Capture the cell that displays the provided text and extract its [x, y] central coordinate. 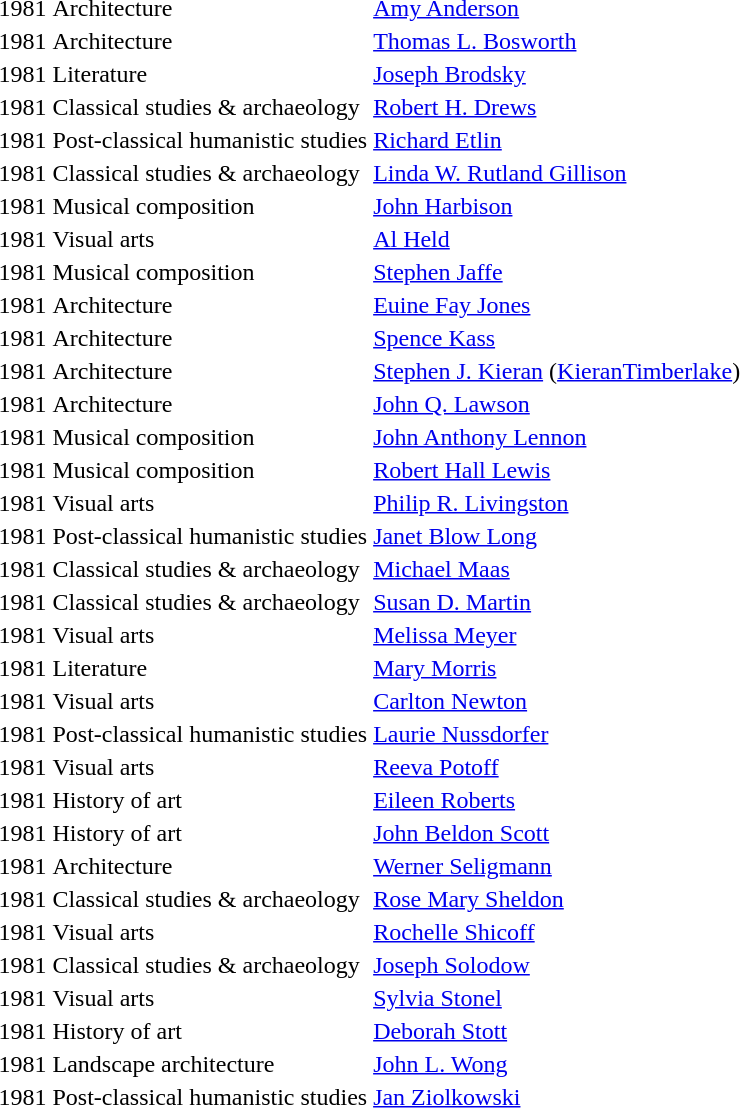
Landscape architecture [210, 1064]
